Detect which cell encompasses the target text, then output its (X, Y) center coordinate. 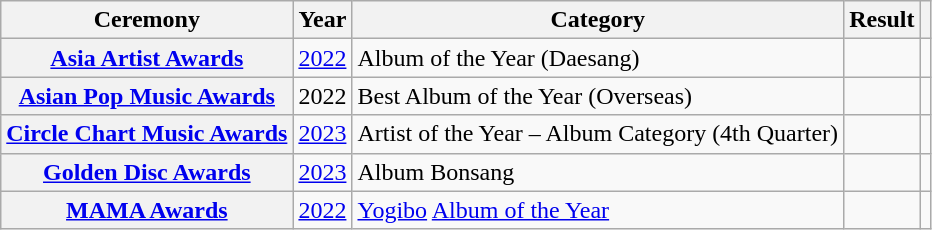
Best Album of the Year (Overseas) (598, 96)
MAMA Awards (147, 210)
Album Bonsang (598, 172)
Asian Pop Music Awards (147, 96)
Category (598, 20)
Ceremony (147, 20)
Result (882, 20)
Asia Artist Awards (147, 58)
Golden Disc Awards (147, 172)
Album of the Year (Daesang) (598, 58)
Yogibo Album of the Year (598, 210)
Circle Chart Music Awards (147, 134)
Year (322, 20)
Artist of the Year – Album Category (4th Quarter) (598, 134)
